Determine the [X, Y] coordinate at the center of the cell enclosing the given text.  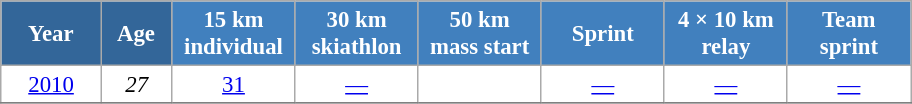
30 km skiathlon [356, 34]
4 × 10 km relay [726, 34]
27 [136, 85]
31 [234, 85]
Team sprint [848, 34]
15 km individual [234, 34]
Sprint [602, 34]
50 km mass start [480, 34]
Year [52, 34]
Age [136, 34]
2010 [52, 85]
